Locate the cell with the specified text and output its [x, y] center coordinate. 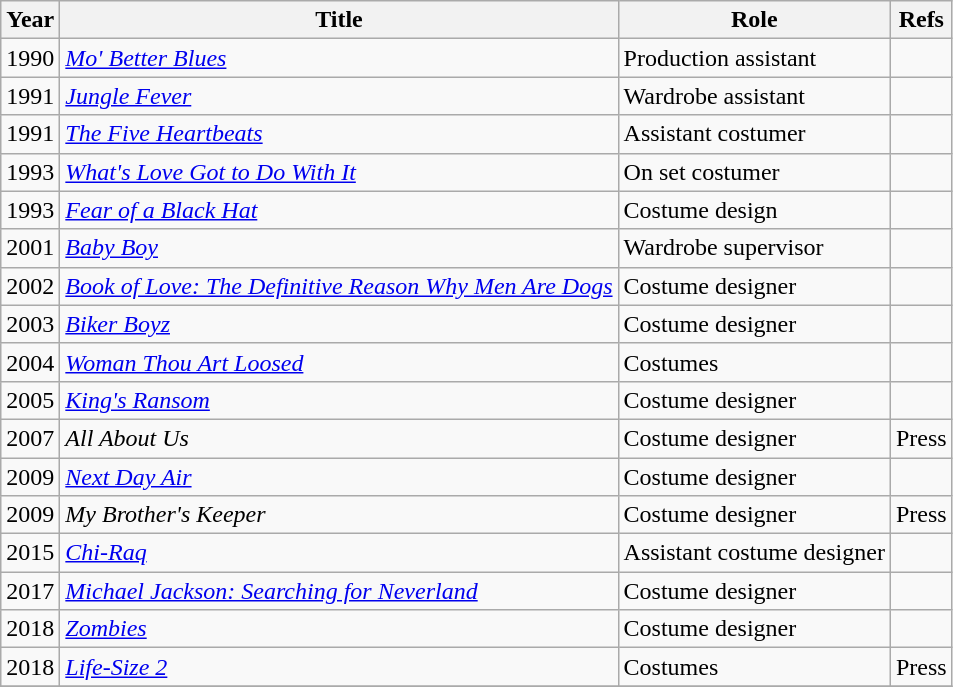
Life-Size 2 [339, 667]
Refs [921, 20]
2002 [30, 286]
2003 [30, 324]
2001 [30, 248]
Woman Thou Art Loosed [339, 362]
All About Us [339, 438]
Assistant costume designer [754, 553]
What's Love Got to Do With It [339, 172]
Title [339, 20]
2017 [30, 591]
My Brother's Keeper [339, 515]
Role [754, 20]
Chi-Raq [339, 553]
Next Day Air [339, 477]
Wardrobe supervisor [754, 248]
The Five Heartbeats [339, 134]
Year [30, 20]
Wardrobe assistant [754, 96]
Fear of a Black Hat [339, 210]
Jungle Fever [339, 96]
Costume design [754, 210]
Biker Boyz [339, 324]
1990 [30, 58]
2007 [30, 438]
Michael Jackson: Searching for Neverland [339, 591]
Production assistant [754, 58]
King's Ransom [339, 400]
Baby Boy [339, 248]
On set costumer [754, 172]
2004 [30, 362]
Book of Love: The Definitive Reason Why Men Are Dogs [339, 286]
Zombies [339, 629]
Mo' Better Blues [339, 58]
2005 [30, 400]
Assistant costumer [754, 134]
2015 [30, 553]
